Determine the [X, Y] coordinate at the center of the cell enclosing the given text.  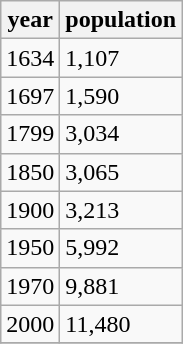
11,480 [121, 324]
9,881 [121, 286]
1900 [30, 210]
1634 [30, 58]
2000 [30, 324]
1970 [30, 286]
population [121, 20]
5,992 [121, 248]
year [30, 20]
3,213 [121, 210]
1697 [30, 96]
1,590 [121, 96]
3,065 [121, 172]
1,107 [121, 58]
1799 [30, 134]
1950 [30, 248]
3,034 [121, 134]
1850 [30, 172]
